Locate the cell with the specified text and output its (x, y) center coordinate. 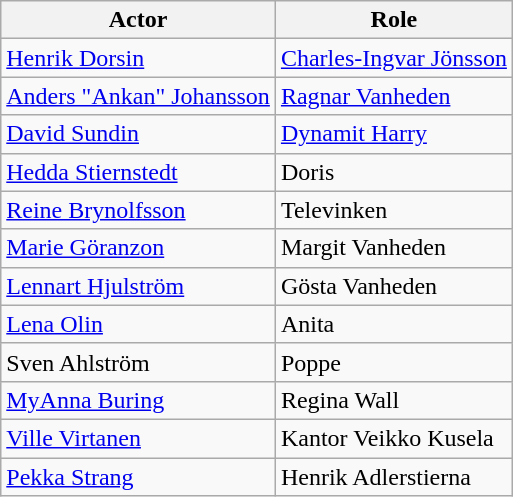
Doris (394, 172)
MyAnna Buring (138, 400)
Role (394, 20)
Televinken (394, 210)
Ragnar Vanheden (394, 96)
David Sundin (138, 134)
Dynamit Harry (394, 134)
Pekka Strang (138, 477)
Anita (394, 324)
Gösta Vanheden (394, 286)
Sven Ahlström (138, 362)
Margit Vanheden (394, 248)
Ville Virtanen (138, 438)
Hedda Stiernstedt (138, 172)
Marie Göranzon (138, 248)
Reine Brynolfsson (138, 210)
Poppe (394, 362)
Lennart Hjulström (138, 286)
Lena Olin (138, 324)
Actor (138, 20)
Regina Wall (394, 400)
Kantor Veikko Kusela (394, 438)
Henrik Dorsin (138, 58)
Anders "Ankan" Johansson (138, 96)
Henrik Adlerstierna (394, 477)
Charles-Ingvar Jönsson (394, 58)
